Pinpoint the cell where the given text exists, returning its [x, y] midpoint coordinate. 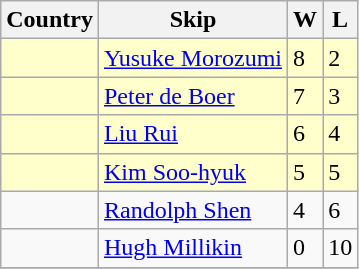
Kim Soo-hyuk [192, 172]
Yusuke Morozumi [192, 58]
Randolph Shen [192, 210]
W [306, 20]
Liu Rui [192, 134]
Country [50, 20]
7 [306, 96]
Peter de Boer [192, 96]
0 [306, 248]
Hugh Millikin [192, 248]
3 [340, 96]
10 [340, 248]
L [340, 20]
8 [306, 58]
Skip [192, 20]
2 [340, 58]
